Scan for the cell matching the given text and deliver its [x, y] coordinate at center. 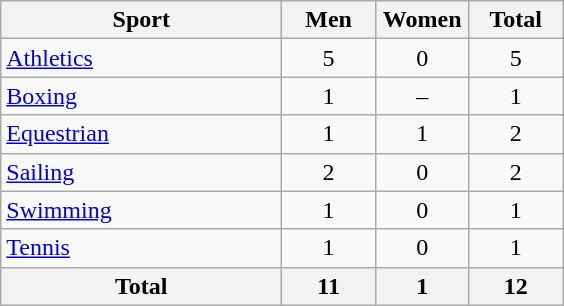
12 [516, 286]
Sport [142, 20]
Men [329, 20]
11 [329, 286]
– [422, 96]
Boxing [142, 96]
Sailing [142, 172]
Women [422, 20]
Athletics [142, 58]
Equestrian [142, 134]
Tennis [142, 248]
Swimming [142, 210]
